Detect which cell encompasses the target text, then output its [x, y] center coordinate. 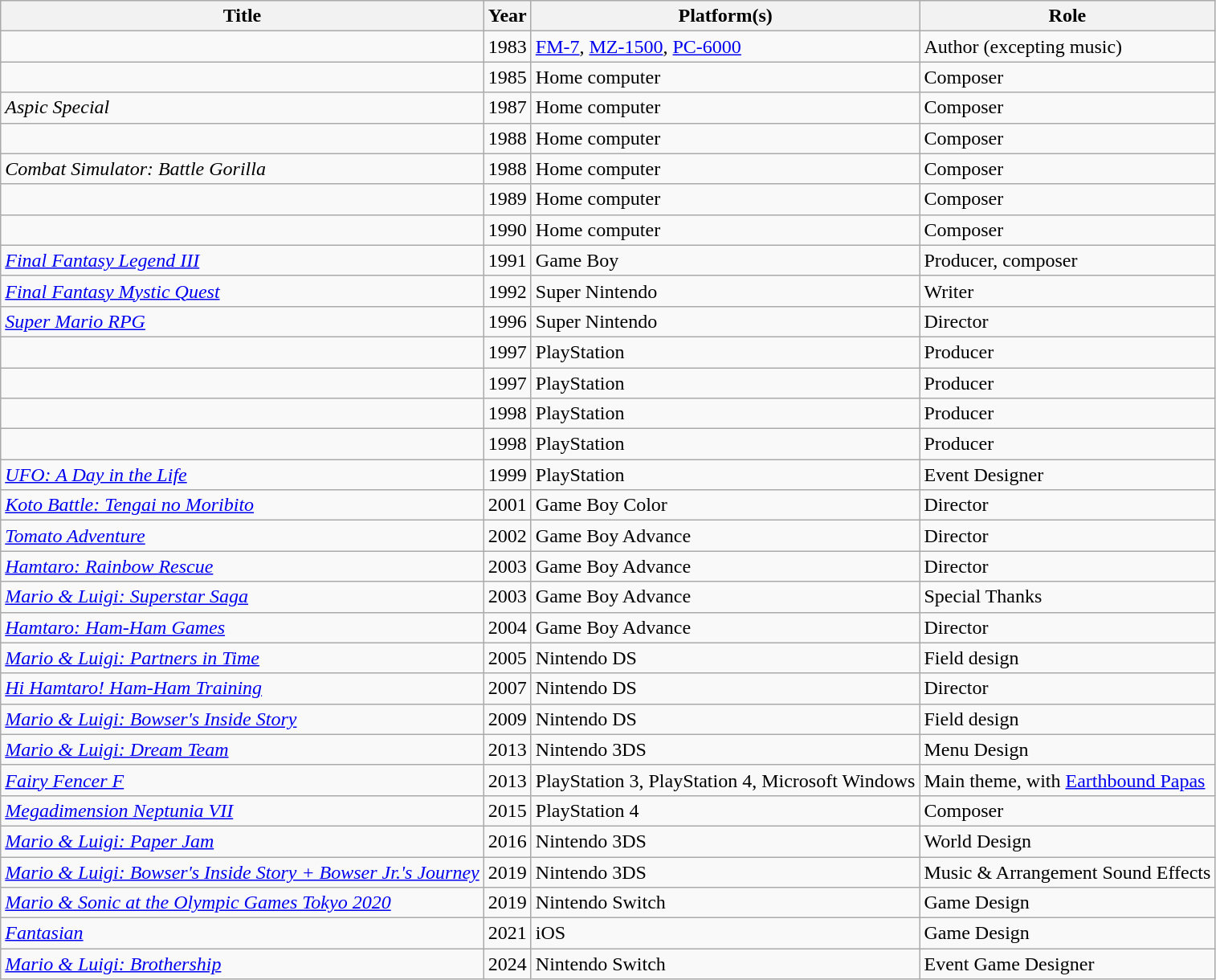
Year [508, 16]
Fantasian [243, 933]
2024 [508, 964]
2001 [508, 505]
Mario & Luigi: Bowser's Inside Story + Bowser Jr.'s Journey [243, 872]
Game Boy [725, 260]
Mario & Luigi: Paper Jam [243, 841]
FM-7, MZ-1500, PC-6000 [725, 47]
1992 [508, 291]
Event Game Designer [1067, 964]
Title [243, 16]
Menu Design [1067, 749]
1999 [508, 475]
UFO: A Day in the Life [243, 475]
2005 [508, 658]
Music & Arrangement Sound Effects [1067, 872]
Megadimension Neptunia VII [243, 811]
PlayStation 4 [725, 811]
2021 [508, 933]
1990 [508, 230]
Producer, composer [1067, 260]
Special Thanks [1067, 597]
Role [1067, 16]
Event Designer [1067, 475]
Mario & Luigi: Dream Team [243, 749]
iOS [725, 933]
Combat Simulator: Battle Gorilla [243, 169]
Aspic Special [243, 108]
Author (excepting music) [1067, 47]
2009 [508, 719]
Fairy Fencer F [243, 780]
PlayStation 3, PlayStation 4, Microsoft Windows [725, 780]
1991 [508, 260]
Mario & Luigi: Superstar Saga [243, 597]
2007 [508, 688]
Final Fantasy Legend III [243, 260]
Main theme, with Earthbound Papas [1067, 780]
Mario & Luigi: Brothership [243, 964]
Hi Hamtaro! Ham-Ham Training [243, 688]
Tomato Adventure [243, 536]
1987 [508, 108]
Super Mario RPG [243, 321]
Hamtaro: Rainbow Rescue [243, 566]
Mario & Sonic at the Olympic Games Tokyo 2020 [243, 903]
2015 [508, 811]
1983 [508, 47]
Game Boy Color [725, 505]
Final Fantasy Mystic Quest [243, 291]
Writer [1067, 291]
Platform(s) [725, 16]
2004 [508, 627]
2016 [508, 841]
1985 [508, 77]
1989 [508, 199]
2002 [508, 536]
Mario & Luigi: Bowser's Inside Story [243, 719]
1996 [508, 321]
Hamtaro: Ham-Ham Games [243, 627]
Koto Battle: Tengai no Moribito [243, 505]
Mario & Luigi: Partners in Time [243, 658]
World Design [1067, 841]
